Extract the [X, Y] coordinate from the center of the cell holding the provided text.  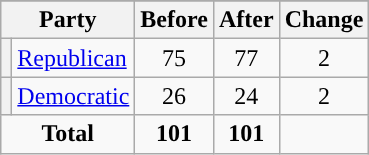
Party [68, 20]
24 [246, 96]
Total [68, 134]
Democratic [74, 96]
After [246, 20]
77 [246, 58]
Change [324, 20]
Republican [74, 58]
75 [174, 58]
Before [174, 20]
26 [174, 96]
